Find where the given text appears and provide that cell's center as (x, y) coordinate. 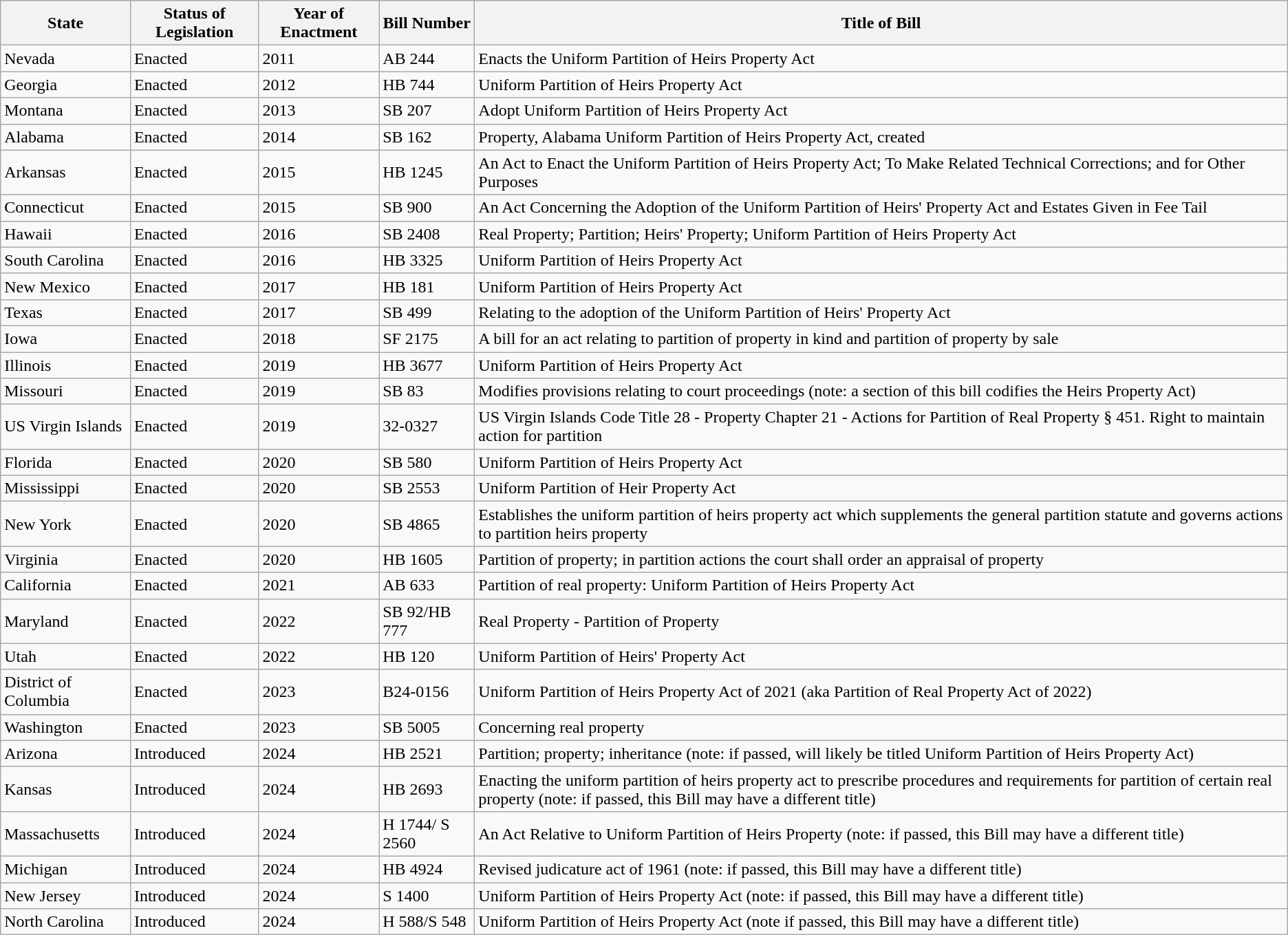
2018 (319, 338)
SB 2408 (427, 234)
Bill Number (427, 23)
Uniform Partition of Heir Property Act (881, 488)
Missouri (66, 391)
AB 633 (427, 585)
An Act to Enact the Uniform Partition of Heirs Property Act; To Make Related Technical Corrections; and for Other Purposes (881, 172)
Partition; property; inheritance (note: if passed, will likely be titled Uniform Partition of Heirs Property Act) (881, 753)
New Mexico (66, 286)
Nevada (66, 58)
Arkansas (66, 172)
Title of Bill (881, 23)
HB 4924 (427, 869)
SF 2175 (427, 338)
Michigan (66, 869)
Uniform Partition of Heirs Property Act of 2021 (aka Partition of Real Property Act of 2022) (881, 692)
H 588/S 548 (427, 922)
Uniform Partition of Heirs Property Act (note if passed, this Bill may have a different title) (881, 922)
Utah (66, 656)
An Act Concerning the Adoption of the Uniform Partition of Heirs' Property Act and Estates Given in Fee Tail (881, 208)
SB 2553 (427, 488)
Maryland (66, 621)
SB 162 (427, 137)
An Act Relative to Uniform Partition of Heirs Property (note: if passed, this Bill may have a different title) (881, 834)
2011 (319, 58)
2021 (319, 585)
HB 1245 (427, 172)
Mississippi (66, 488)
SB 900 (427, 208)
Partition of real property: Uniform Partition of Heirs Property Act (881, 585)
Illinois (66, 365)
Revised judicature act of 1961 (note: if passed, this Bill may have a different title) (881, 869)
HB 3677 (427, 365)
HB 1605 (427, 559)
SB 83 (427, 391)
HB 181 (427, 286)
Hawaii (66, 234)
Real Property; Partition; Heirs' Property; Uniform Partition of Heirs Property Act (881, 234)
Montana (66, 111)
Alabama (66, 137)
US Virgin Islands Code Title 28 - Property Chapter 21 - Actions for Partition of Real Property § 451. Right to maintain action for partition (881, 427)
2014 (319, 137)
New Jersey (66, 895)
US Virgin Islands (66, 427)
Year of Enactment (319, 23)
New York (66, 524)
32-0327 (427, 427)
Massachusetts (66, 834)
SB 580 (427, 462)
Virginia (66, 559)
HB 744 (427, 85)
SB 207 (427, 111)
Partition of property; in partition actions the court shall order an appraisal of property (881, 559)
A bill for an act relating to partition of property in kind and partition of property by sale (881, 338)
HB 2693 (427, 788)
Uniform Partition of Heirs' Property Act (881, 656)
SB 5005 (427, 727)
Kansas (66, 788)
Washington (66, 727)
SB 4865 (427, 524)
2012 (319, 85)
Adopt Uniform Partition of Heirs Property Act (881, 111)
District of Columbia (66, 692)
Enacts the Uniform Partition of Heirs Property Act (881, 58)
North Carolina (66, 922)
Concerning real property (881, 727)
South Carolina (66, 260)
Status of Legislation (194, 23)
Uniform Partition of Heirs Property Act (note: if passed, this Bill may have a different title) (881, 895)
Florida (66, 462)
State (66, 23)
Iowa (66, 338)
Modifies provisions relating to court proceedings (note: a section of this bill codifies the Heirs Property Act) (881, 391)
2013 (319, 111)
HB 2521 (427, 753)
HB 3325 (427, 260)
Texas (66, 312)
Arizona (66, 753)
SB 499 (427, 312)
Real Property - Partition of Property (881, 621)
California (66, 585)
AB 244 (427, 58)
Connecticut (66, 208)
B24-0156 (427, 692)
SB 92/HB 777 (427, 621)
Georgia (66, 85)
Property, Alabama Uniform Partition of Heirs Property Act, created (881, 137)
HB 120 (427, 656)
Relating to the adoption of the Uniform Partition of Heirs' Property Act (881, 312)
H 1744/ S 2560 (427, 834)
S 1400 (427, 895)
